From the cell containing the given text, extract its center point as (x, y) coordinate. 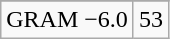
GRAM −6.0 (68, 20)
53 (150, 20)
